Find where the given text appears and provide that cell's center as (x, y) coordinate. 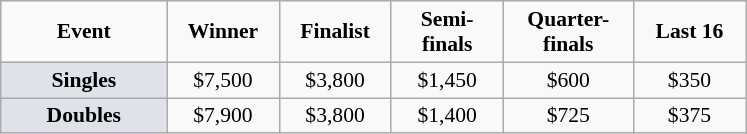
$350 (689, 80)
Doubles (84, 116)
Semi-finals (447, 32)
$600 (568, 80)
$7,500 (223, 80)
$725 (568, 116)
$1,400 (447, 116)
Quarter-finals (568, 32)
Singles (84, 80)
Event (84, 32)
$1,450 (447, 80)
$375 (689, 116)
$7,900 (223, 116)
Finalist (335, 32)
Last 16 (689, 32)
Winner (223, 32)
